For the text-containing cell, return its midpoint in (X, Y) coordinate format. 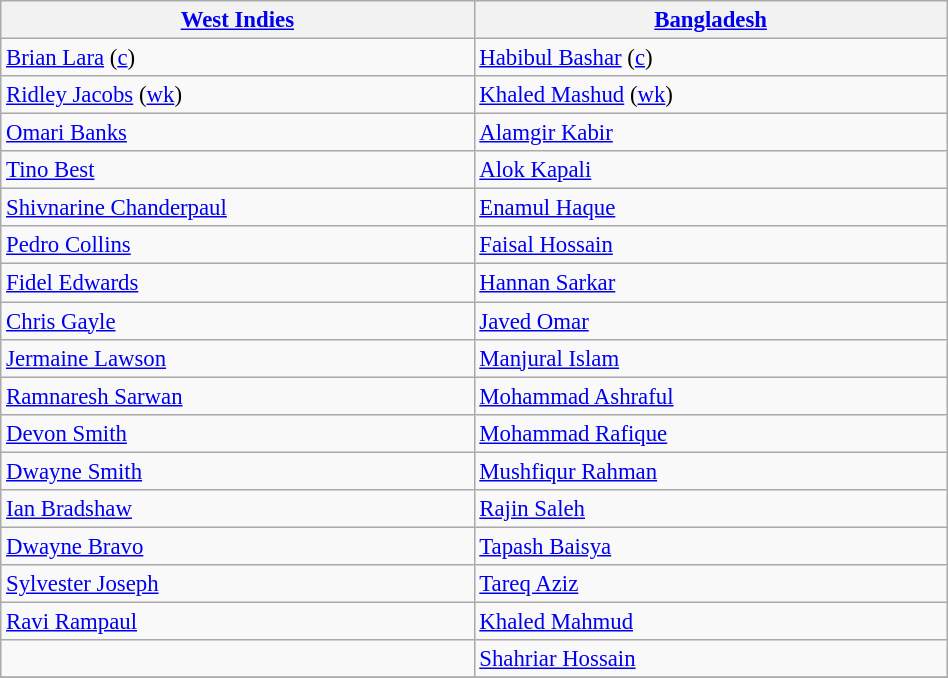
Khaled Mashud (wk) (710, 95)
Ian Bradshaw (238, 509)
Mushfiqur Rahman (710, 471)
Dwayne Smith (238, 471)
Bangladesh (710, 20)
West Indies (238, 20)
Shahriar Hossain (710, 659)
Faisal Hossain (710, 245)
Chris Gayle (238, 321)
Shivnarine Chanderpaul (238, 208)
Tareq Aziz (710, 584)
Javed Omar (710, 321)
Hannan Sarkar (710, 283)
Mohammad Rafique (710, 433)
Tino Best (238, 170)
Devon Smith (238, 433)
Enamul Haque (710, 208)
Sylvester Joseph (238, 584)
Habibul Bashar (c) (710, 58)
Rajin Saleh (710, 509)
Alok Kapali (710, 170)
Omari Banks (238, 133)
Ridley Jacobs (wk) (238, 95)
Brian Lara (c) (238, 58)
Pedro Collins (238, 245)
Manjural Islam (710, 358)
Tapash Baisya (710, 546)
Dwayne Bravo (238, 546)
Alamgir Kabir (710, 133)
Khaled Mahmud (710, 621)
Jermaine Lawson (238, 358)
Mohammad Ashraful (710, 396)
Ramnaresh Sarwan (238, 396)
Ravi Rampaul (238, 621)
Fidel Edwards (238, 283)
